Capture the cell that displays the provided text and extract its [x, y] central coordinate. 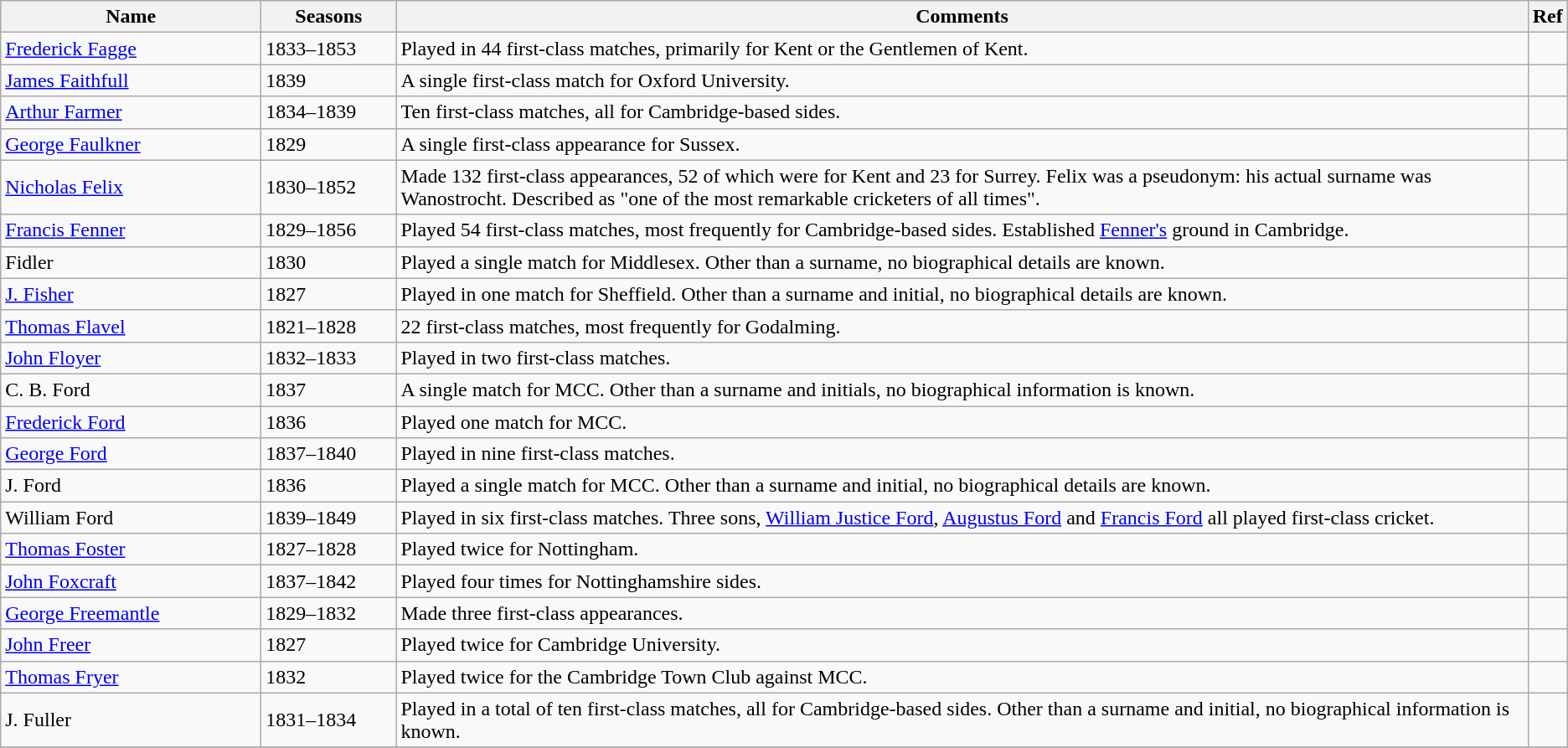
Played one match for MCC. [962, 421]
Thomas Fryer [131, 677]
1839 [328, 80]
Frederick Ford [131, 421]
Thomas Foster [131, 549]
Name [131, 17]
1831–1834 [328, 720]
A single match for MCC. Other than a surname and initials, no biographical information is known. [962, 389]
Thomas Flavel [131, 326]
George Faulkner [131, 144]
1839–1849 [328, 518]
Fidler [131, 262]
J. Fuller [131, 720]
1832 [328, 677]
Seasons [328, 17]
Played a single match for MCC. Other than a surname and initial, no biographical details are known. [962, 486]
John Freer [131, 645]
Ten first-class matches, all for Cambridge-based sides. [962, 112]
Played twice for Nottingham. [962, 549]
1830–1852 [328, 188]
Played 54 first-class matches, most frequently for Cambridge-based sides. Established Fenner's ground in Cambridge. [962, 230]
Played in a total of ten first-class matches, all for Cambridge-based sides. Other than a surname and initial, no biographical information is known. [962, 720]
Played in 44 first-class matches, primarily for Kent or the Gentlemen of Kent. [962, 49]
C. B. Ford [131, 389]
1834–1839 [328, 112]
Played four times for Nottinghamshire sides. [962, 581]
Played a single match for Middlesex. Other than a surname, no biographical details are known. [962, 262]
1837–1842 [328, 581]
1833–1853 [328, 49]
Made three first-class appearances. [962, 613]
J. Ford [131, 486]
J. Fisher [131, 294]
Francis Fenner [131, 230]
1837 [328, 389]
Played in six first-class matches. Three sons, William Justice Ford, Augustus Ford and Francis Ford all played first-class cricket. [962, 518]
Played twice for Cambridge University. [962, 645]
Played twice for the Cambridge Town Club against MCC. [962, 677]
Arthur Farmer [131, 112]
John Foxcraft [131, 581]
1829 [328, 144]
1827–1828 [328, 549]
George Freemantle [131, 613]
Nicholas Felix [131, 188]
1837–1840 [328, 454]
William Ford [131, 518]
Played in one match for Sheffield. Other than a surname and initial, no biographical details are known. [962, 294]
Played in two first-class matches. [962, 358]
John Floyer [131, 358]
A single first-class match for Oxford University. [962, 80]
Comments [962, 17]
1829–1832 [328, 613]
1821–1828 [328, 326]
George Ford [131, 454]
1830 [328, 262]
James Faithfull [131, 80]
Ref [1548, 17]
A single first-class appearance for Sussex. [962, 144]
1832–1833 [328, 358]
Played in nine first-class matches. [962, 454]
1829–1856 [328, 230]
22 first-class matches, most frequently for Godalming. [962, 326]
Frederick Fagge [131, 49]
